Scan for the cell matching the given text and deliver its [x, y] coordinate at center. 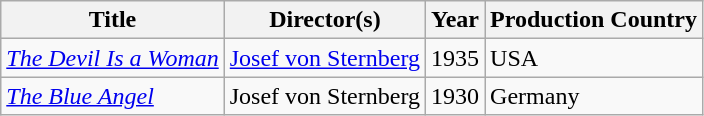
1935 [456, 58]
The Blue Angel [113, 96]
Production Country [594, 20]
Germany [594, 96]
The Devil Is a Woman [113, 58]
Title [113, 20]
Director(s) [324, 20]
1930 [456, 96]
Year [456, 20]
USA [594, 58]
